Locate the cell with the specified text and output its (x, y) center coordinate. 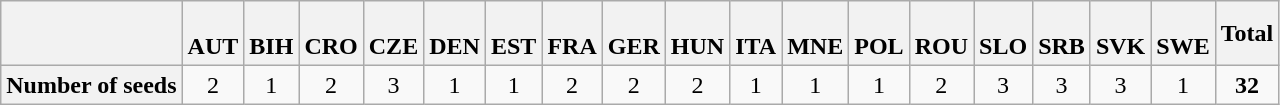
POL (879, 34)
GER (634, 34)
ITA (756, 34)
32 (1247, 85)
CRO (331, 34)
ROU (941, 34)
AUT (213, 34)
Total (1247, 34)
BIH (272, 34)
EST (513, 34)
SLO (1004, 34)
DEN (455, 34)
SRB (1062, 34)
SVK (1120, 34)
MNE (816, 34)
Number of seeds (92, 85)
CZE (393, 34)
SWE (1183, 34)
FRA (572, 34)
HUN (697, 34)
